Find where the given text appears and provide that cell's center as [X, Y] coordinate. 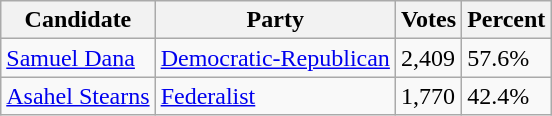
42.4% [506, 96]
Party [275, 20]
Samuel Dana [78, 58]
Votes [428, 20]
Federalist [275, 96]
57.6% [506, 58]
Democratic-Republican [275, 58]
2,409 [428, 58]
1,770 [428, 96]
Candidate [78, 20]
Asahel Stearns [78, 96]
Percent [506, 20]
